Locate the cell with the specified text and output its [x, y] center coordinate. 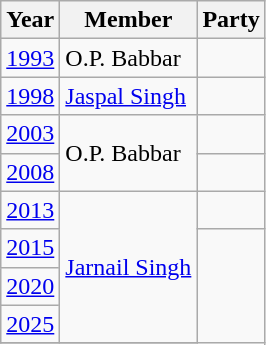
2003 [30, 134]
Year [30, 20]
1993 [30, 58]
Jaspal Singh [128, 96]
2015 [30, 248]
Party [231, 20]
2025 [30, 324]
Member [128, 20]
Jarnail Singh [128, 267]
2020 [30, 286]
2008 [30, 172]
1998 [30, 96]
2013 [30, 210]
